For the text-containing cell, return its midpoint in (X, Y) coordinate format. 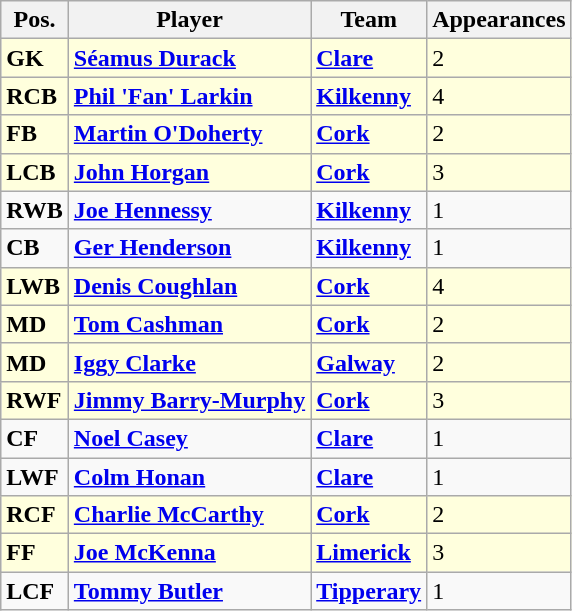
FF (35, 553)
Appearances (499, 20)
Limerick (369, 553)
Ger Henderson (189, 248)
Jimmy Barry-Murphy (189, 400)
Joe McKenna (189, 553)
Player (189, 20)
FB (35, 134)
CB (35, 248)
CF (35, 438)
John Horgan (189, 172)
Team (369, 20)
Séamus Durack (189, 58)
RWB (35, 210)
Denis Coughlan (189, 286)
Tommy Butler (189, 591)
LCF (35, 591)
Martin O'Doherty (189, 134)
Joe Hennessy (189, 210)
RWF (35, 400)
Iggy Clarke (189, 362)
Tipperary (369, 591)
LWF (35, 477)
GK (35, 58)
Charlie McCarthy (189, 515)
Phil 'Fan' Larkin (189, 96)
RCB (35, 96)
Noel Casey (189, 438)
Galway (369, 362)
Tom Cashman (189, 324)
Colm Honan (189, 477)
LCB (35, 172)
Pos. (35, 20)
RCF (35, 515)
LWB (35, 286)
